Capture the cell that displays the provided text and extract its (X, Y) central coordinate. 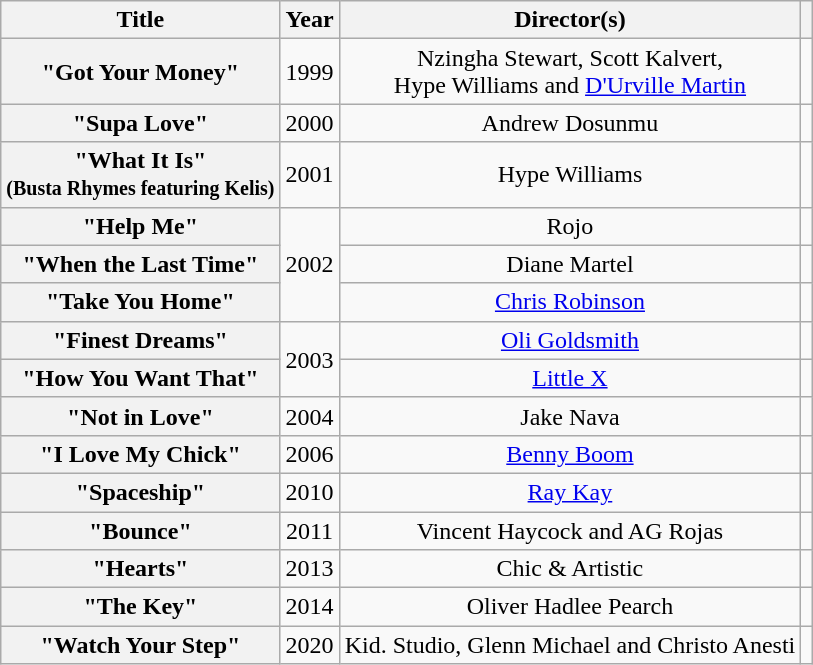
2020 (310, 645)
Little X (570, 378)
2004 (310, 416)
2003 (310, 359)
"When the Last Time" (140, 264)
"I Love My Chick" (140, 454)
Hype Williams (570, 174)
2001 (310, 174)
2002 (310, 264)
Rojo (570, 226)
Chic & Artistic (570, 569)
"How You Want That" (140, 378)
Andrew Dosunmu (570, 123)
"Finest Dreams" (140, 340)
Director(s) (570, 20)
2006 (310, 454)
2010 (310, 492)
"What It Is"(Busta Rhymes featuring Kelis) (140, 174)
1999 (310, 72)
"Watch Your Step" (140, 645)
2013 (310, 569)
Nzingha Stewart, Scott Kalvert, Hype Williams and D'Urville Martin (570, 72)
"Spaceship" (140, 492)
Benny Boom (570, 454)
"Help Me" (140, 226)
Vincent Haycock and AG Rojas (570, 531)
2000 (310, 123)
Year (310, 20)
Diane Martel (570, 264)
"Bounce" (140, 531)
"Not in Love" (140, 416)
Chris Robinson (570, 302)
"Hearts" (140, 569)
2014 (310, 607)
Kid. Studio, Glenn Michael and Christo Anesti (570, 645)
"Got Your Money" (140, 72)
"Supa Love" (140, 123)
"The Key" (140, 607)
Oli Goldsmith (570, 340)
2011 (310, 531)
"Take You Home" (140, 302)
Oliver Hadlee Pearch (570, 607)
Jake Nava (570, 416)
Ray Kay (570, 492)
Title (140, 20)
